Provide the (x, y) coordinate of the cell's center where the given text is located.  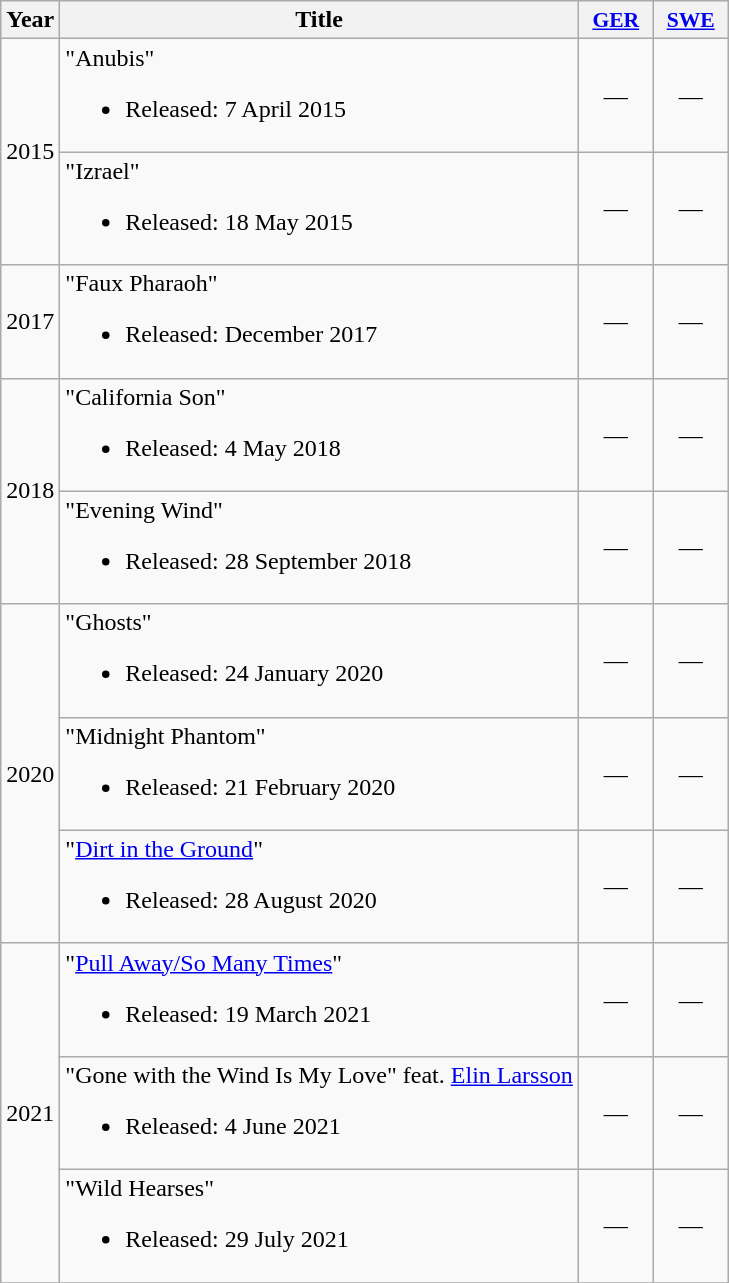
"California Son"Released: 4 May 2018 (320, 434)
2015 (30, 152)
"Faux Pharaoh"Released: December 2017 (320, 322)
GER (616, 20)
"Evening Wind"Released: 28 September 2018 (320, 548)
"Izrael"Released: 18 May 2015 (320, 208)
"Pull Away/So Many Times"Released: 19 March 2021 (320, 1000)
"Gone with the Wind Is My Love" feat. Elin LarssonReleased: 4 June 2021 (320, 1112)
Title (320, 20)
"Anubis"Released: 7 April 2015 (320, 96)
2021 (30, 1112)
2017 (30, 322)
"Wild Hearses"Released: 29 July 2021 (320, 1226)
Year (30, 20)
"Midnight Phantom"Released: 21 February 2020 (320, 774)
SWE (690, 20)
2018 (30, 491)
2020 (30, 774)
"Ghosts"Released: 24 January 2020 (320, 660)
"Dirt in the Ground"Released: 28 August 2020 (320, 886)
